Scan for the cell matching the given text and deliver its [x, y] coordinate at center. 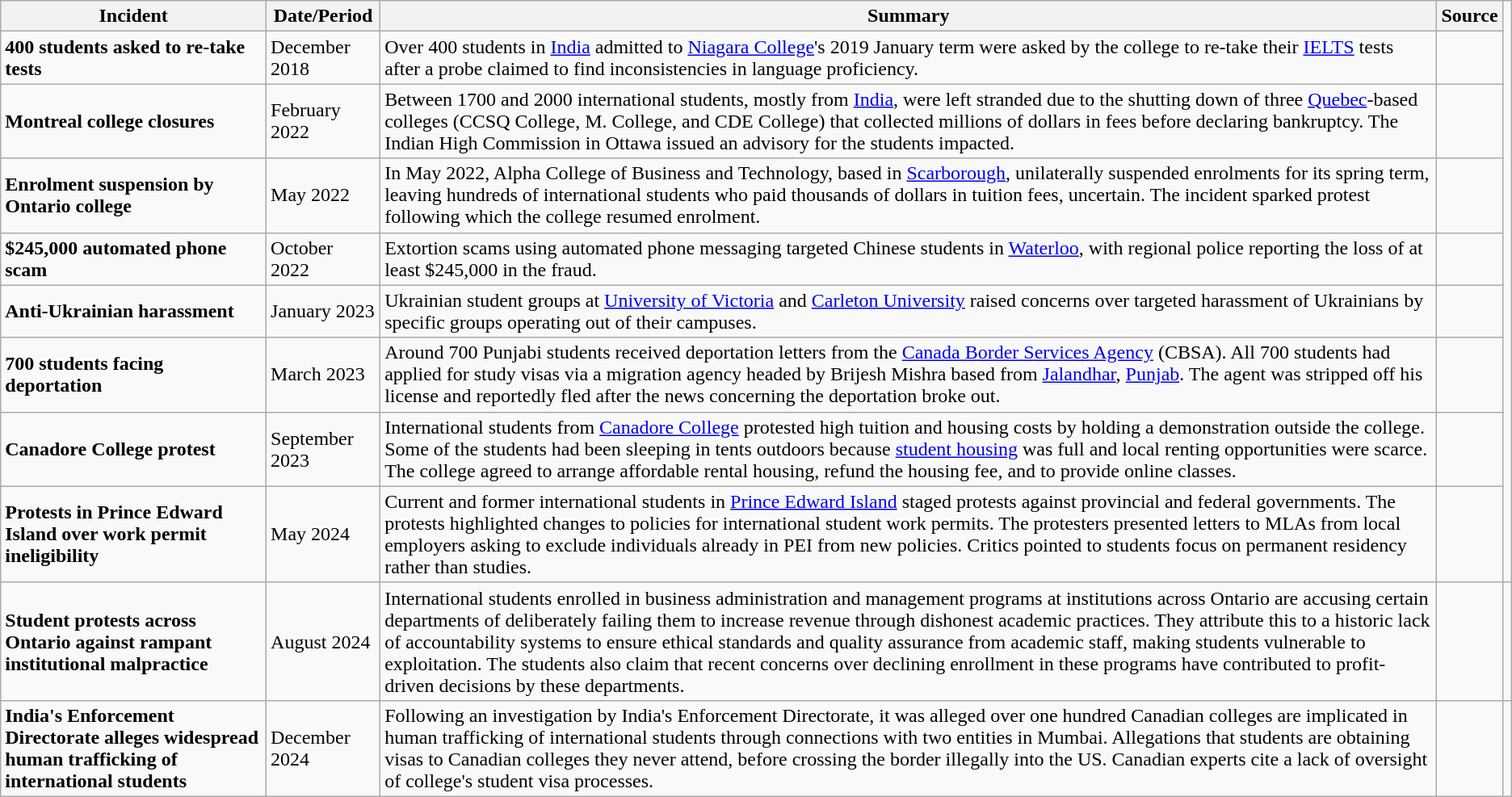
February 2022 [323, 121]
Incident [134, 16]
$245,000 automated phone scam [134, 258]
Student protests across Ontario against rampant institutional malpractice [134, 641]
Enrolment suspension by Ontario college [134, 195]
December 2024 [323, 748]
August 2024 [323, 641]
October 2022 [323, 258]
Date/Period [323, 16]
400 students asked to re-take tests [134, 58]
May 2024 [323, 535]
700 students facing deportation [134, 375]
January 2023 [323, 312]
September 2023 [323, 449]
Protests in Prince Edward Island over work permit ineligibility [134, 535]
March 2023 [323, 375]
Montreal college closures [134, 121]
India's Enforcement Directorate alleges widespread human trafficking of international students [134, 748]
May 2022 [323, 195]
Summary [909, 16]
Canadore College protest [134, 449]
Source [1470, 16]
December 2018 [323, 58]
Anti-Ukrainian harassment [134, 312]
